Detect which cell encompasses the target text, then output its [x, y] center coordinate. 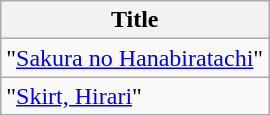
"Sakura no Hanabiratachi" [135, 58]
Title [135, 20]
"Skirt, Hirari" [135, 96]
